For the text-containing cell, return its midpoint in (X, Y) coordinate format. 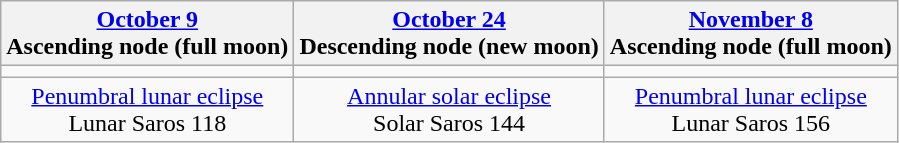
Penumbral lunar eclipseLunar Saros 156 (750, 110)
Penumbral lunar eclipseLunar Saros 118 (148, 110)
November 8Ascending node (full moon) (750, 34)
October 9Ascending node (full moon) (148, 34)
October 24Descending node (new moon) (449, 34)
Annular solar eclipseSolar Saros 144 (449, 110)
